Capture the cell that displays the provided text and extract its [X, Y] central coordinate. 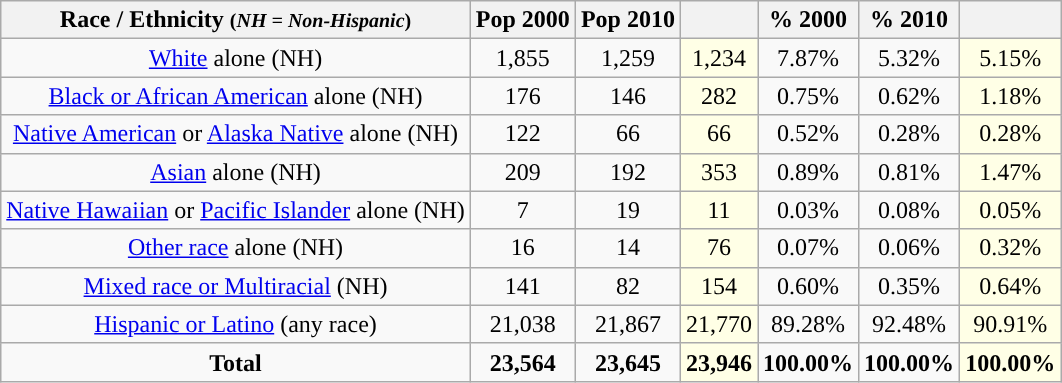
0.52% [808, 134]
89.28% [808, 324]
Race / Ethnicity (NH = Non-Hispanic) [236, 20]
0.81% [910, 172]
192 [628, 172]
1,259 [628, 58]
146 [628, 96]
5.15% [1010, 58]
14 [628, 248]
141 [522, 286]
1.47% [1010, 172]
154 [718, 286]
282 [718, 96]
Pop 2000 [522, 20]
21,867 [628, 324]
Total [236, 362]
7.87% [808, 58]
% 2010 [910, 20]
Pop 2010 [628, 20]
0.35% [910, 286]
0.06% [910, 248]
Asian alone (NH) [236, 172]
0.03% [808, 210]
21,770 [718, 324]
1.18% [1010, 96]
Native American or Alaska Native alone (NH) [236, 134]
0.07% [808, 248]
1,234 [718, 58]
1,855 [522, 58]
122 [522, 134]
23,946 [718, 362]
0.75% [808, 96]
76 [718, 248]
5.32% [910, 58]
176 [522, 96]
0.60% [808, 286]
92.48% [910, 324]
Black or African American alone (NH) [236, 96]
0.89% [808, 172]
7 [522, 210]
209 [522, 172]
0.08% [910, 210]
% 2000 [808, 20]
Other race alone (NH) [236, 248]
353 [718, 172]
23,564 [522, 362]
82 [628, 286]
19 [628, 210]
Mixed race or Multiracial (NH) [236, 286]
23,645 [628, 362]
Native Hawaiian or Pacific Islander alone (NH) [236, 210]
White alone (NH) [236, 58]
11 [718, 210]
16 [522, 248]
Hispanic or Latino (any race) [236, 324]
90.91% [1010, 324]
0.05% [1010, 210]
0.64% [1010, 286]
21,038 [522, 324]
0.62% [910, 96]
0.32% [1010, 248]
